Detect which cell encompasses the target text, then output its [X, Y] center coordinate. 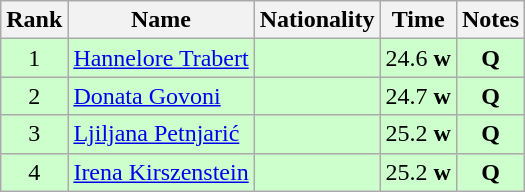
4 [34, 172]
Name [161, 20]
Donata Govoni [161, 96]
1 [34, 58]
24.7 w [418, 96]
Time [418, 20]
Ljiljana Petnjarić [161, 134]
Hannelore Trabert [161, 58]
Notes [490, 20]
2 [34, 96]
Irena Kirszenstein [161, 172]
Rank [34, 20]
Nationality [317, 20]
3 [34, 134]
24.6 w [418, 58]
